Extract the [X, Y] coordinate from the center of the cell holding the provided text.  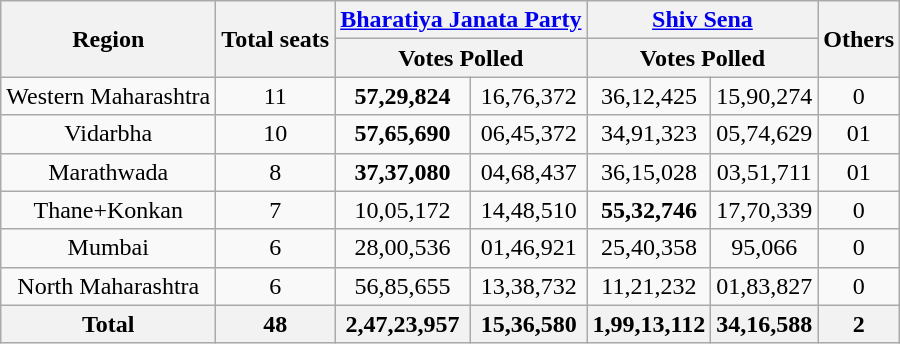
10,05,172 [403, 210]
10 [276, 134]
34,16,588 [764, 324]
Region [108, 39]
48 [276, 324]
25,40,358 [649, 248]
13,38,732 [529, 286]
Vidarbha [108, 134]
01,83,827 [764, 286]
17,70,339 [764, 210]
05,74,629 [764, 134]
Western Maharashtra [108, 96]
Bharatiya Janata Party [461, 20]
57,65,690 [403, 134]
34,91,323 [649, 134]
06,45,372 [529, 134]
37,37,080 [403, 172]
Total [108, 324]
15,36,580 [529, 324]
8 [276, 172]
Total seats [276, 39]
North Maharashtra [108, 286]
11 [276, 96]
Others [859, 39]
2,47,23,957 [403, 324]
Marathwada [108, 172]
55,32,746 [649, 210]
14,48,510 [529, 210]
2 [859, 324]
16,76,372 [529, 96]
04,68,437 [529, 172]
36,12,425 [649, 96]
28,00,536 [403, 248]
95,066 [764, 248]
57,29,824 [403, 96]
03,51,711 [764, 172]
11,21,232 [649, 286]
15,90,274 [764, 96]
Mumbai [108, 248]
56,85,655 [403, 286]
7 [276, 210]
1,99,13,112 [649, 324]
Shiv Sena [702, 20]
01,46,921 [529, 248]
36,15,028 [649, 172]
Thane+Konkan [108, 210]
